Find where the given text appears and provide that cell's center as (x, y) coordinate. 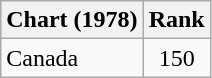
Chart (1978) (72, 20)
150 (176, 58)
Canada (72, 58)
Rank (176, 20)
